Return the [x, y] coordinate for the center point of the cell that contains the specified text.  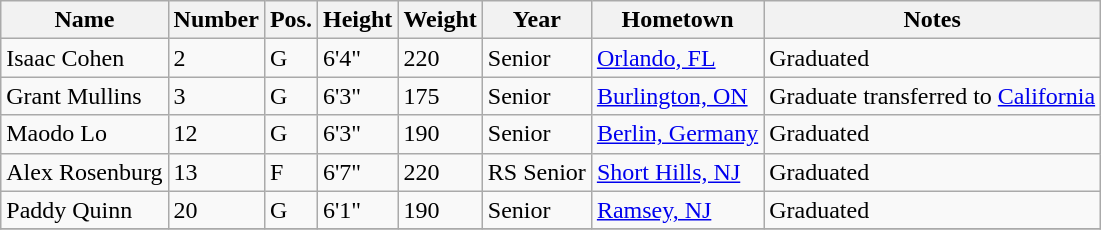
20 [216, 210]
Notes [932, 20]
Hometown [677, 20]
Grant Mullins [84, 96]
Burlington, ON [677, 96]
3 [216, 96]
Year [536, 20]
RS Senior [536, 172]
Pos. [290, 20]
6'7" [357, 172]
2 [216, 58]
Graduate transferred to California [932, 96]
Weight [440, 20]
Berlin, Germany [677, 134]
175 [440, 96]
13 [216, 172]
Alex Rosenburg [84, 172]
Short Hills, NJ [677, 172]
Name [84, 20]
F [290, 172]
Isaac Cohen [84, 58]
Orlando, FL [677, 58]
Paddy Quinn [84, 210]
Maodo Lo [84, 134]
Ramsey, NJ [677, 210]
Number [216, 20]
6'4" [357, 58]
12 [216, 134]
Height [357, 20]
6'1" [357, 210]
